Capture the cell that displays the provided text and extract its (X, Y) central coordinate. 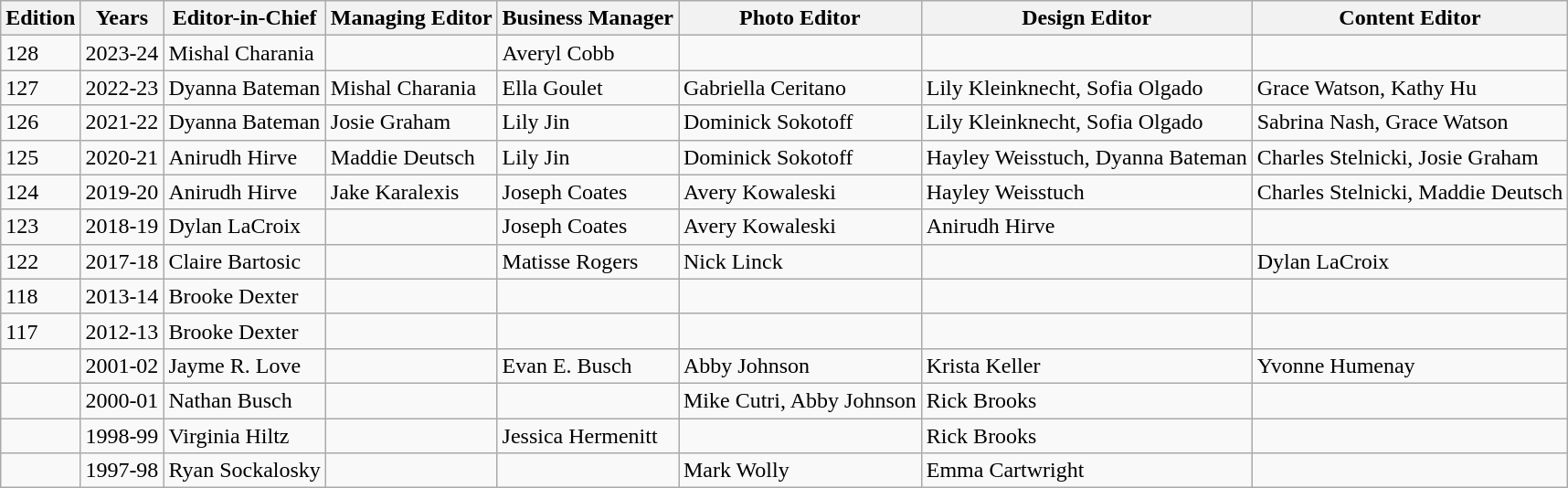
Managing Editor (411, 18)
Claire Bartosic (245, 261)
Years (122, 18)
2000-01 (122, 400)
2022-23 (122, 88)
Ryan Sockalosky (245, 471)
Evan E. Busch (588, 366)
Averyl Cobb (588, 53)
117 (40, 331)
Matisse Rogers (588, 261)
Content Editor (1410, 18)
Photo Editor (800, 18)
Yvonne Humenay (1410, 366)
Business Manager (588, 18)
Ella Goulet (588, 88)
126 (40, 122)
118 (40, 296)
Charles Stelnicki, Josie Graham (1410, 157)
Jessica Hermenitt (588, 436)
2020-21 (122, 157)
Virginia Hiltz (245, 436)
Jake Karalexis (411, 192)
Design Editor (1086, 18)
Sabrina Nash, Grace Watson (1410, 122)
Charles Stelnicki, Maddie Deutsch (1410, 192)
Josie Graham (411, 122)
Editor-in-Chief (245, 18)
1998-99 (122, 436)
Nathan Busch (245, 400)
Hayley Weisstuch, Dyanna Bateman (1086, 157)
2023-24 (122, 53)
127 (40, 88)
2001-02 (122, 366)
Mike Cutri, Abby Johnson (800, 400)
2019-20 (122, 192)
1997-98 (122, 471)
Grace Watson, Kathy Hu (1410, 88)
Gabriella Ceritano (800, 88)
122 (40, 261)
Hayley Weisstuch (1086, 192)
2012-13 (122, 331)
2013-14 (122, 296)
2017-18 (122, 261)
2021-22 (122, 122)
Abby Johnson (800, 366)
Nick Linck (800, 261)
Mark Wolly (800, 471)
2018-19 (122, 227)
Maddie Deutsch (411, 157)
Jayme R. Love (245, 366)
124 (40, 192)
123 (40, 227)
Emma Cartwright (1086, 471)
Edition (40, 18)
128 (40, 53)
Krista Keller (1086, 366)
125 (40, 157)
